Output the [X, Y] coordinate of the center of the cell containing the given text.  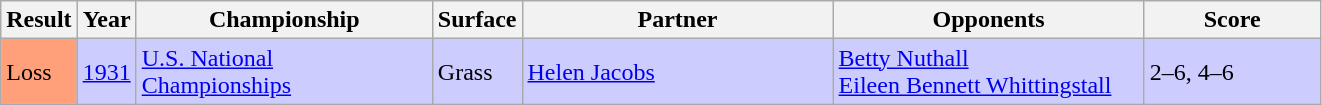
Betty Nuthall Eileen Bennett Whittingstall [988, 72]
Year [106, 20]
2–6, 4–6 [1232, 72]
Loss [39, 72]
Result [39, 20]
Helen Jacobs [678, 72]
Opponents [988, 20]
U.S. National Championships [284, 72]
Grass [477, 72]
1931 [106, 72]
Surface [477, 20]
Score [1232, 20]
Partner [678, 20]
Championship [284, 20]
